Output the (X, Y) coordinate of the center of the cell containing the given text.  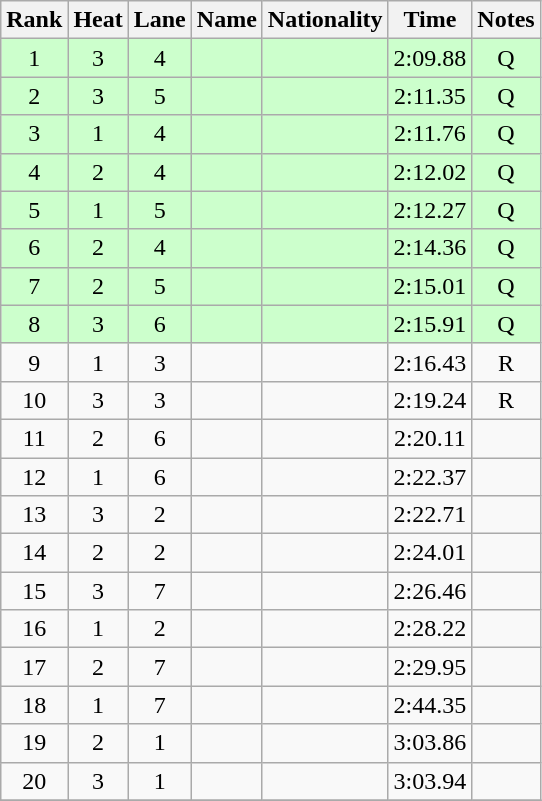
13 (34, 515)
12 (34, 477)
2:14.36 (430, 248)
2:24.01 (430, 553)
Heat (98, 20)
Nationality (325, 20)
2:11.76 (430, 134)
2:20.11 (430, 438)
2:22.37 (430, 477)
2:19.24 (430, 400)
18 (34, 705)
2:15.01 (430, 286)
2:12.02 (430, 172)
2:16.43 (430, 362)
2:12.27 (430, 210)
14 (34, 553)
Lane (160, 20)
Notes (506, 20)
2:11.35 (430, 96)
Time (430, 20)
2:29.95 (430, 667)
2:26.46 (430, 591)
3:03.86 (430, 743)
15 (34, 591)
9 (34, 362)
19 (34, 743)
3:03.94 (430, 781)
2:28.22 (430, 629)
10 (34, 400)
2:44.35 (430, 705)
16 (34, 629)
20 (34, 781)
2:22.71 (430, 515)
2:15.91 (430, 324)
8 (34, 324)
11 (34, 438)
Rank (34, 20)
2:09.88 (430, 58)
17 (34, 667)
Name (226, 20)
